Search for the cell housing the specified text and yield its [X, Y] center coordinate. 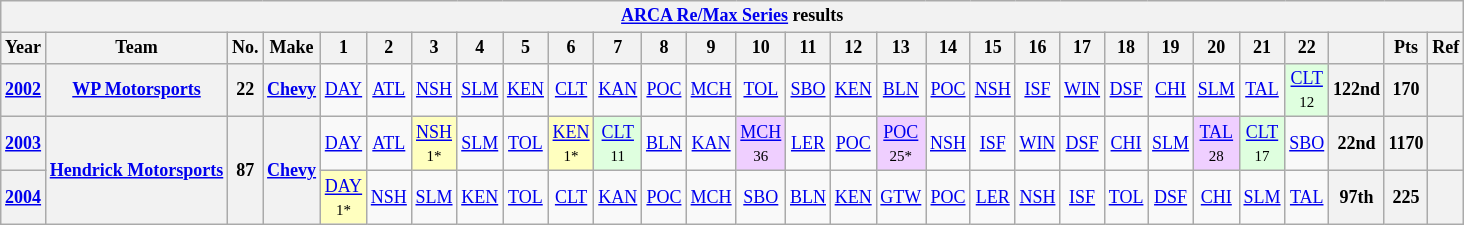
1170 [1406, 144]
122nd [1357, 90]
16 [1038, 48]
12 [853, 48]
20 [1216, 48]
10 [761, 48]
CLT12 [1307, 90]
KEN1* [571, 144]
8 [664, 48]
225 [1406, 197]
2003 [24, 144]
TAL28 [1216, 144]
13 [901, 48]
Pts [1406, 48]
MCH36 [761, 144]
1 [343, 48]
DAY1* [343, 197]
3 [434, 48]
POC25* [901, 144]
Team [136, 48]
2 [388, 48]
170 [1406, 90]
19 [1171, 48]
CLT11 [618, 144]
21 [1262, 48]
22nd [1357, 144]
14 [948, 48]
Year [24, 48]
9 [711, 48]
87 [246, 170]
11 [808, 48]
97th [1357, 197]
ARCA Re/Max Series results [732, 16]
GTW [901, 197]
5 [526, 48]
Ref [1446, 48]
NSH1* [434, 144]
7 [618, 48]
6 [571, 48]
2004 [24, 197]
2002 [24, 90]
Hendrick Motorsports [136, 170]
18 [1126, 48]
15 [992, 48]
WP Motorsports [136, 90]
17 [1082, 48]
4 [480, 48]
No. [246, 48]
CLT17 [1262, 144]
Make [292, 48]
